Return [X, Y] of the center of cell containing provided text 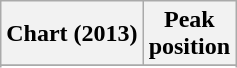
Chart (2013) [72, 34]
Peakposition [189, 34]
